Output the (x, y) coordinate of the center of the cell containing the given text.  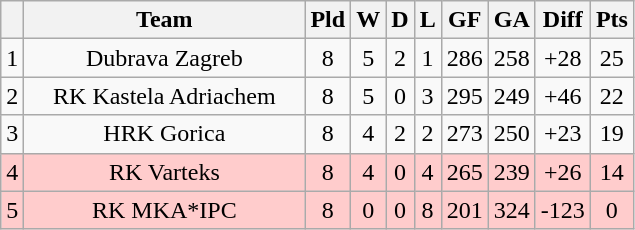
22 (612, 96)
286 (464, 58)
GA (512, 20)
239 (512, 172)
W (368, 20)
GF (464, 20)
+46 (562, 96)
-123 (562, 210)
25 (612, 58)
Diff (562, 20)
201 (464, 210)
RK Varteks (164, 172)
HRK Gorica (164, 134)
273 (464, 134)
Dubrava Zagreb (164, 58)
250 (512, 134)
19 (612, 134)
14 (612, 172)
258 (512, 58)
RK Kastela Adriachem (164, 96)
RK MKA*IPC (164, 210)
+23 (562, 134)
295 (464, 96)
D (400, 20)
L (428, 20)
265 (464, 172)
324 (512, 210)
+28 (562, 58)
Pld (328, 20)
Team (164, 20)
+26 (562, 172)
Pts (612, 20)
249 (512, 96)
